Return the [X, Y] coordinate for the center point of the cell that contains the specified text.  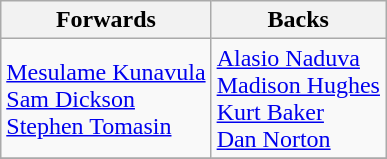
Mesulame Kunavula Sam Dickson Stephen Tomasin [106, 98]
Backs [298, 20]
Forwards [106, 20]
Alasio Naduva Madison Hughes Kurt Baker Dan Norton [298, 98]
